Provide the (x, y) coordinate of the cell's center where the given text is located.  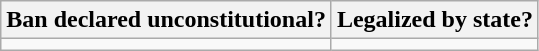
Legalized by state? (434, 20)
Ban declared unconstitutional? (166, 20)
